Provide the (X, Y) coordinate of the cell's center where the given text is located.  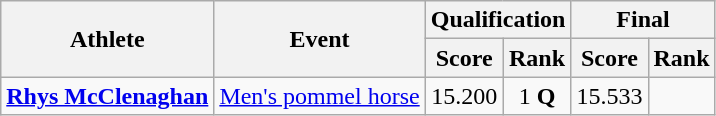
Athlete (108, 39)
1 Q (537, 96)
Qualification (498, 20)
15.533 (610, 96)
Rhys McClenaghan (108, 96)
Final (643, 20)
Event (320, 39)
Men's pommel horse (320, 96)
15.200 (464, 96)
